For the text-containing cell, return its midpoint in [X, Y] coordinate format. 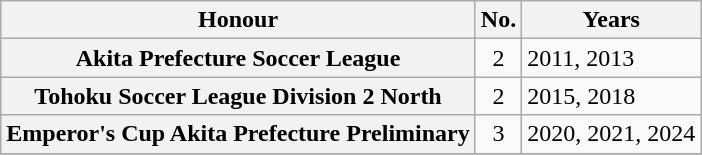
No. [498, 20]
2015, 2018 [612, 96]
2011, 2013 [612, 58]
3 [498, 134]
Tohoku Soccer League Division 2 North [238, 96]
Akita Prefecture Soccer League [238, 58]
Emperor's Cup Akita Prefecture Preliminary [238, 134]
Years [612, 20]
Honour [238, 20]
2020, 2021, 2024 [612, 134]
